Find where the given text appears and provide that cell's center as (X, Y) coordinate. 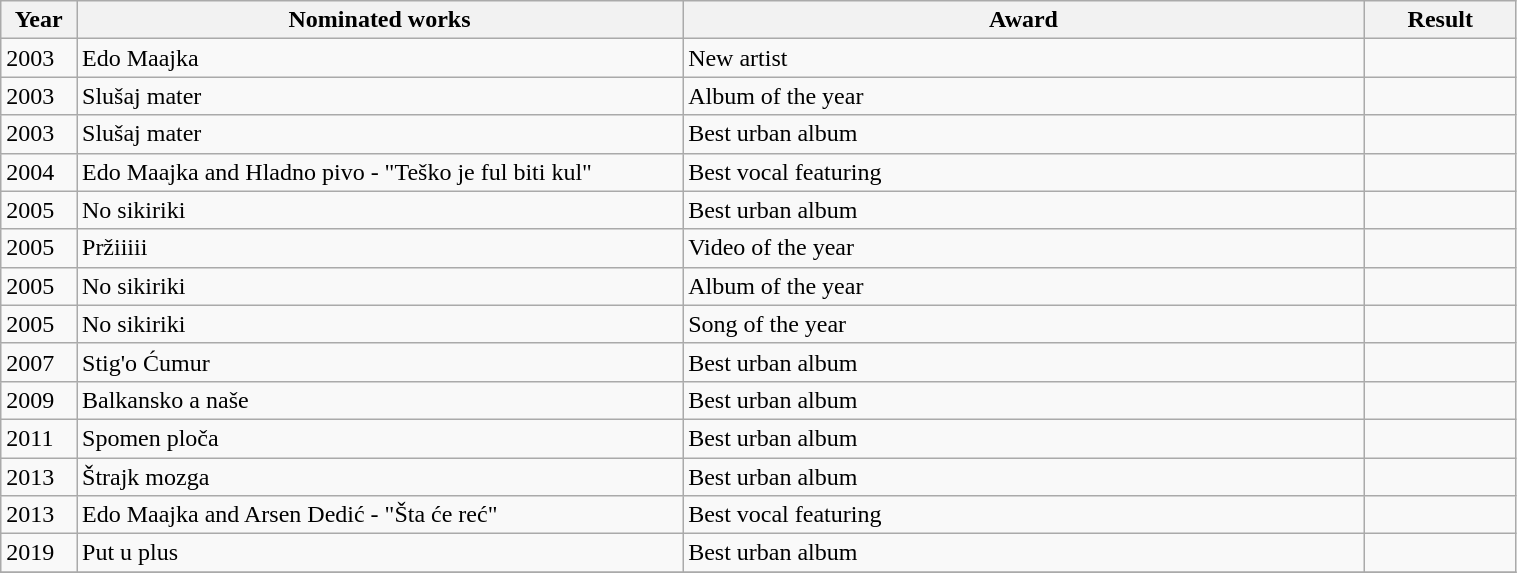
Edo Maajka and Arsen Dedić - "Šta će reć" (379, 515)
New artist (1024, 58)
Spomen ploča (379, 438)
Pržiiiii (379, 248)
Song of the year (1024, 324)
Balkansko a naše (379, 400)
Result (1440, 20)
Put u plus (379, 553)
2009 (39, 400)
Edo Maajka (379, 58)
Nominated works (379, 20)
2019 (39, 553)
Award (1024, 20)
2011 (39, 438)
Video of the year (1024, 248)
Stig'o Ćumur (379, 362)
Štrajk mozga (379, 477)
Year (39, 20)
2007 (39, 362)
Edo Maajka and Hladno pivo - "Teško je ful biti kul" (379, 172)
2004 (39, 172)
